Detect which cell encompasses the target text, then output its (X, Y) center coordinate. 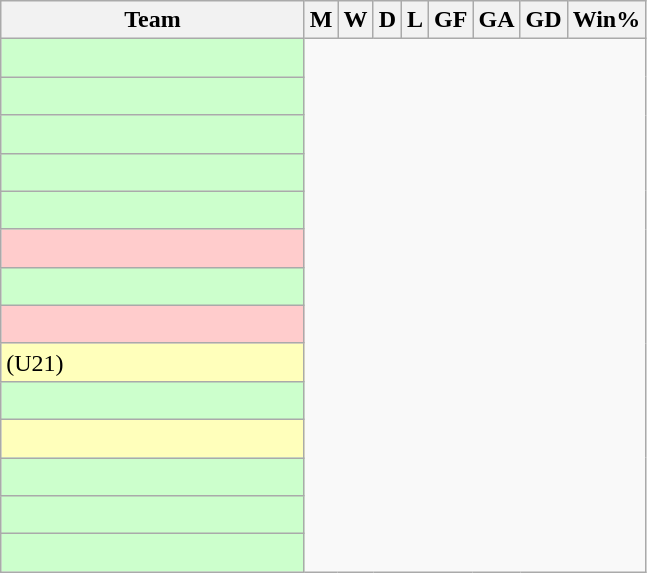
GF (451, 20)
L (416, 20)
Win% (606, 20)
(U21) (153, 362)
GD (544, 20)
W (356, 20)
Team (153, 20)
D (387, 20)
M (321, 20)
GA (496, 20)
